Output the [x, y] coordinate of the center of the cell containing the given text.  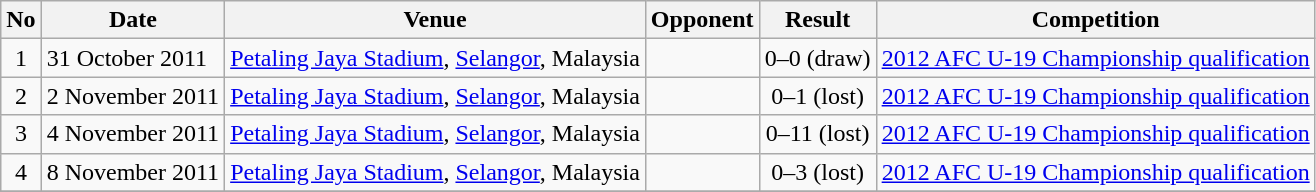
Result [818, 20]
8 November 2011 [132, 172]
31 October 2011 [132, 58]
Competition [1096, 20]
3 [21, 134]
4 [21, 172]
2 [21, 96]
Venue [436, 20]
4 November 2011 [132, 134]
0–3 (lost) [818, 172]
0–11 (lost) [818, 134]
Date [132, 20]
Opponent [702, 20]
No [21, 20]
0–0 (draw) [818, 58]
0–1 (lost) [818, 96]
2 November 2011 [132, 96]
1 [21, 58]
